For the text-containing cell, return its midpoint in [x, y] coordinate format. 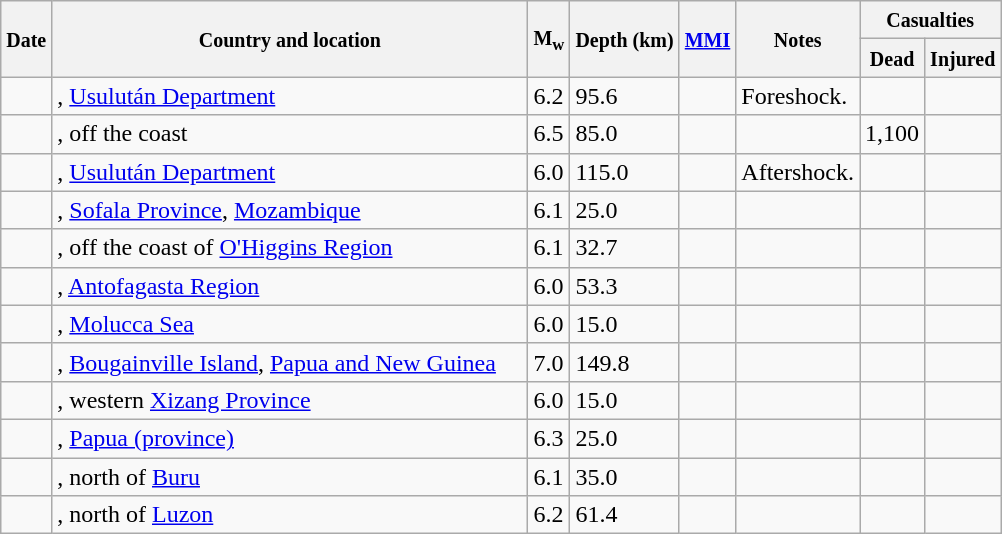
115.0 [624, 172]
, Molucca Sea [290, 324]
MMI [708, 39]
, north of Buru [290, 477]
35.0 [624, 477]
Depth (km) [624, 39]
6.3 [549, 438]
, off the coast [290, 134]
, western Xizang Province [290, 400]
149.8 [624, 362]
, Antofagasta Region [290, 286]
32.7 [624, 248]
61.4 [624, 515]
, Papua (province) [290, 438]
85.0 [624, 134]
7.0 [549, 362]
Notes [798, 39]
6.5 [549, 134]
Aftershock. [798, 172]
1,100 [892, 134]
, north of Luzon [290, 515]
53.3 [624, 286]
Dead [892, 58]
Casualties [930, 20]
Date [26, 39]
Country and location [290, 39]
, off the coast of O'Higgins Region [290, 248]
Foreshock. [798, 96]
Injured [963, 58]
Mw [549, 39]
95.6 [624, 96]
, Bougainville Island, Papua and New Guinea [290, 362]
, Sofala Province, Mozambique [290, 210]
